Find where the given text appears and provide that cell's center as [x, y] coordinate. 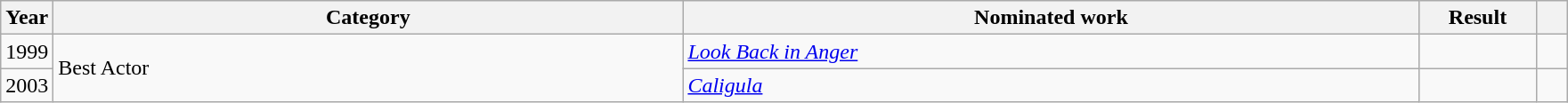
1999 [27, 51]
2003 [27, 85]
Category [369, 18]
Caligula [1051, 85]
Look Back in Anger [1051, 51]
Best Actor [369, 68]
Year [27, 18]
Result [1478, 18]
Nominated work [1051, 18]
